For the text-containing cell, return its midpoint in [X, Y] coordinate format. 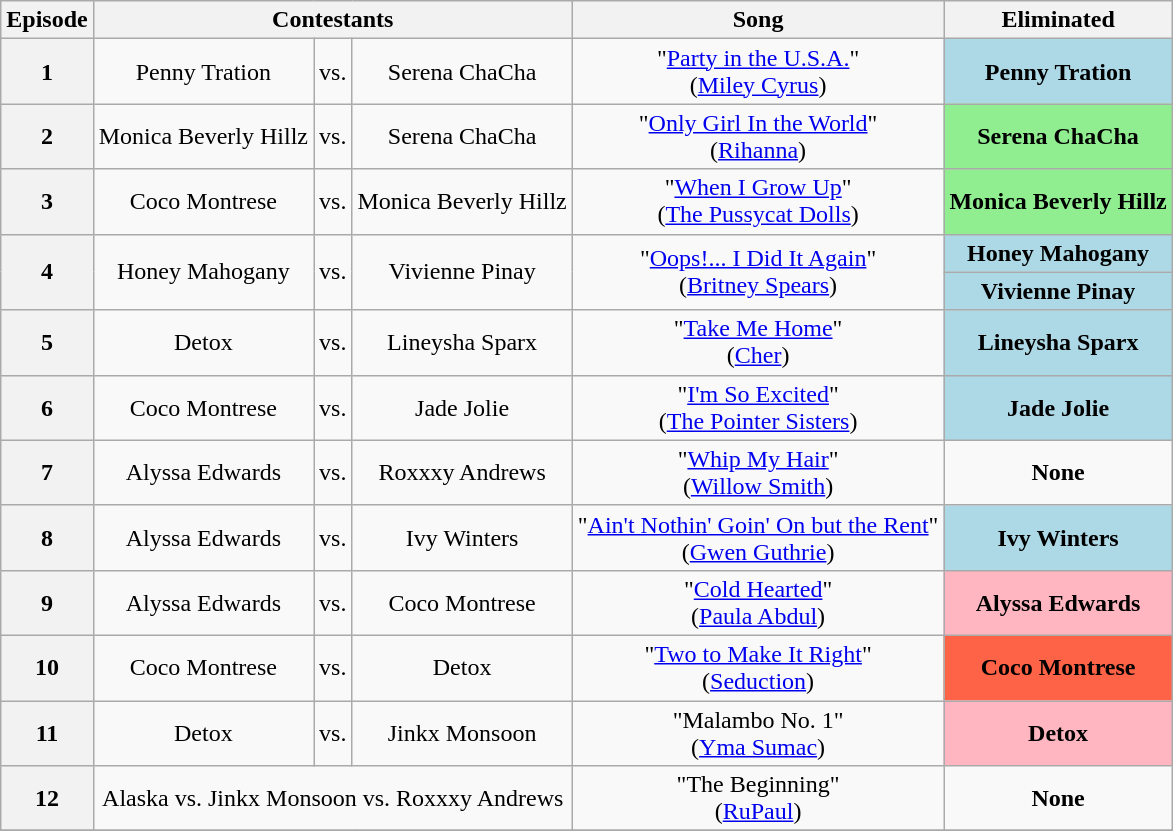
8 [47, 538]
Eliminated [1058, 20]
"Malambo No. 1"(Yma Sumac) [758, 732]
"The Beginning"(RuPaul) [758, 798]
"Two to Make It Right"(Seduction) [758, 668]
"Party in the U.S.A."(Miley Cyrus) [758, 72]
"Whip My Hair"(Willow Smith) [758, 472]
"When I Grow Up"(The Pussycat Dolls) [758, 202]
6 [47, 408]
"Take Me Home"(Cher) [758, 342]
9 [47, 602]
"Oops!... I Did It Again"(Britney Spears) [758, 272]
12 [47, 798]
4 [47, 272]
2 [47, 136]
"Ain't Nothin' Goin' On but the Rent"(Gwen Guthrie) [758, 538]
5 [47, 342]
Roxxxy Andrews [462, 472]
Song [758, 20]
"Cold Hearted"(Paula Abdul) [758, 602]
10 [47, 668]
"I'm So Excited"(The Pointer Sisters) [758, 408]
"Only Girl In the World"(Rihanna) [758, 136]
1 [47, 72]
Contestants [332, 20]
Episode [47, 20]
7 [47, 472]
11 [47, 732]
Jinkx Monsoon [462, 732]
3 [47, 202]
Alaska vs. Jinkx Monsoon vs. Roxxxy Andrews [332, 798]
